Scan for the cell matching the given text and deliver its [X, Y] coordinate at center. 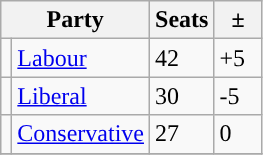
Labour [81, 58]
30 [182, 96]
-5 [238, 96]
+5 [238, 58]
Seats [182, 20]
27 [182, 134]
0 [238, 134]
Party [76, 20]
Conservative [81, 134]
± [238, 20]
Liberal [81, 96]
42 [182, 58]
